Provide the (x, y) coordinate of the cell's center where the given text is located.  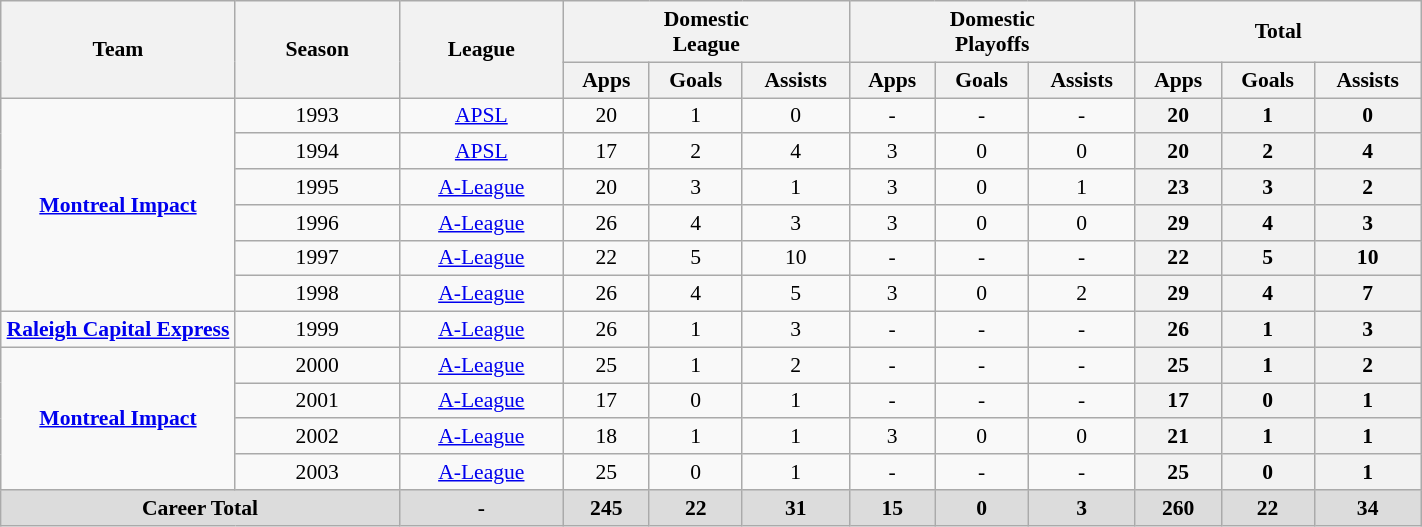
Season (317, 50)
2002 (317, 437)
1996 (317, 223)
1998 (317, 294)
1995 (317, 187)
2000 (317, 365)
1997 (317, 258)
Raleigh Capital Express (118, 330)
15 (892, 508)
1993 (317, 116)
2001 (317, 401)
DomesticPlayoffs (992, 32)
31 (796, 508)
21 (1178, 437)
2003 (317, 472)
DomesticLeague (706, 32)
7 (1368, 294)
Team (118, 50)
23 (1178, 187)
League (481, 50)
1999 (317, 330)
Total (1278, 32)
18 (606, 437)
245 (606, 508)
260 (1178, 508)
34 (1368, 508)
1994 (317, 152)
Career Total (200, 508)
